Detect which cell encompasses the target text, then output its [x, y] center coordinate. 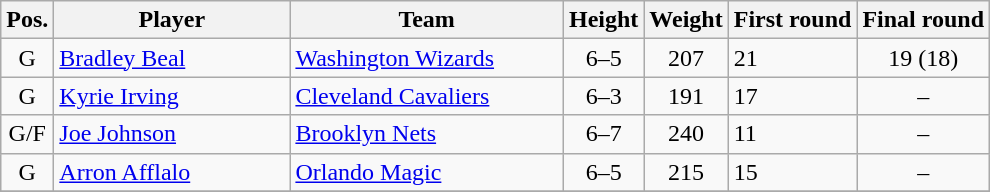
Bradley Beal [172, 58]
207 [686, 58]
G/F [28, 134]
15 [792, 172]
191 [686, 96]
Final round [924, 20]
Weight [686, 20]
215 [686, 172]
240 [686, 134]
11 [792, 134]
6–3 [603, 96]
Player [172, 20]
Pos. [28, 20]
Joe Johnson [172, 134]
Cleveland Cavaliers [427, 96]
Washington Wizards [427, 58]
Team [427, 20]
19 (18) [924, 58]
Arron Afflalo [172, 172]
First round [792, 20]
21 [792, 58]
Height [603, 20]
6–7 [603, 134]
Orlando Magic [427, 172]
Brooklyn Nets [427, 134]
Kyrie Irving [172, 96]
17 [792, 96]
